Provide the (x, y) coordinate of the cell's center where the given text is located.  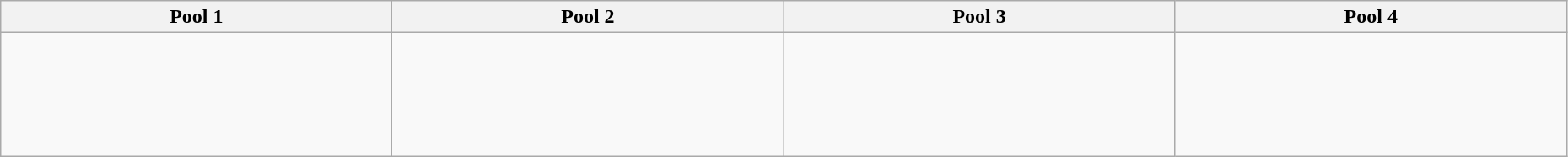
Pool 4 (1371, 17)
Pool 2 (588, 17)
Pool 3 (979, 17)
Pool 1 (197, 17)
